Pinpoint the cell where the given text exists, returning its (x, y) midpoint coordinate. 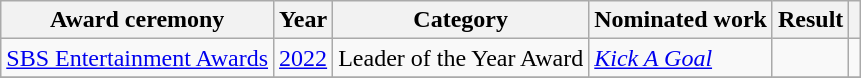
Kick A Goal (681, 58)
Result (810, 20)
Year (304, 20)
Award ceremony (138, 20)
2022 (304, 58)
Nominated work (681, 20)
SBS Entertainment Awards (138, 58)
Category (461, 20)
Leader of the Year Award (461, 58)
